For the text-containing cell, return its midpoint in (X, Y) coordinate format. 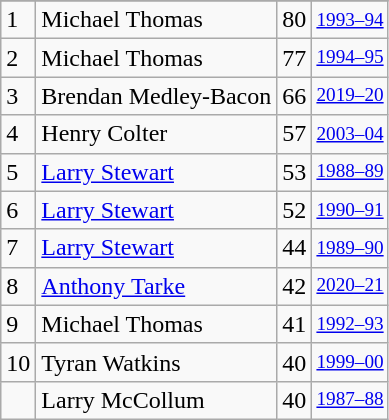
1993–94 (350, 20)
Larry McCollum (156, 400)
1994–95 (350, 58)
Anthony Tarke (156, 286)
10 (18, 362)
1989–90 (350, 248)
6 (18, 210)
1988–89 (350, 172)
9 (18, 324)
1987–88 (350, 400)
2019–20 (350, 96)
4 (18, 134)
77 (294, 58)
Brendan Medley-Bacon (156, 96)
Henry Colter (156, 134)
1 (18, 20)
1990–91 (350, 210)
5 (18, 172)
41 (294, 324)
7 (18, 248)
2003–04 (350, 134)
3 (18, 96)
44 (294, 248)
57 (294, 134)
1999–00 (350, 362)
Tyran Watkins (156, 362)
53 (294, 172)
80 (294, 20)
52 (294, 210)
2020–21 (350, 286)
8 (18, 286)
66 (294, 96)
2 (18, 58)
1992–93 (350, 324)
42 (294, 286)
